Extract the (X, Y) coordinate from the center of the cell holding the provided text.  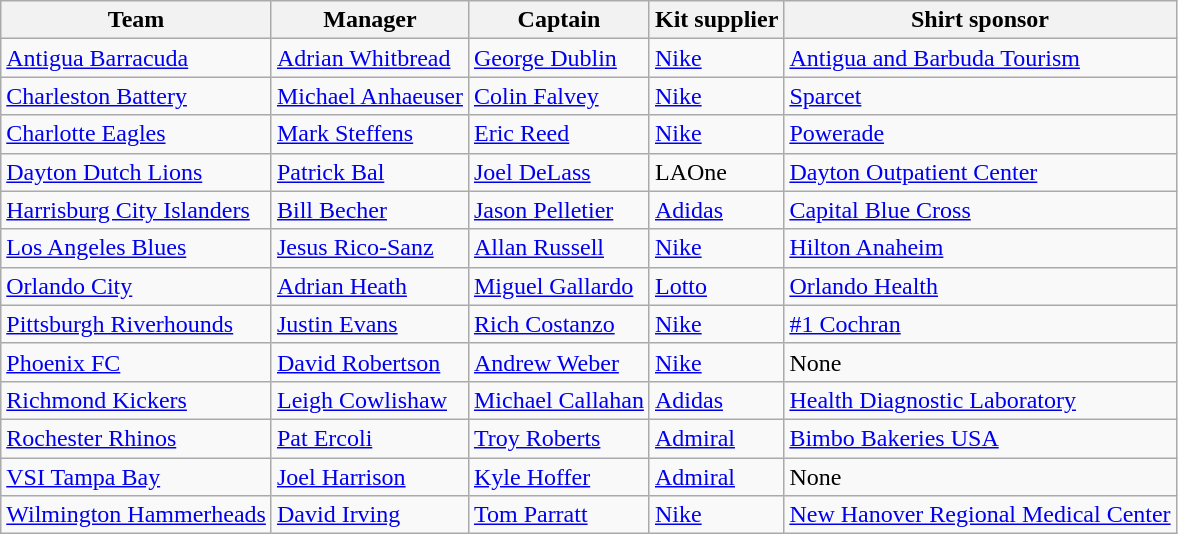
New Hanover Regional Medical Center (980, 515)
Adrian Whitbread (370, 58)
Health Diagnostic Laboratory (980, 400)
Orlando Health (980, 286)
Justin Evans (370, 324)
Miguel Gallardo (558, 286)
Kit supplier (716, 20)
Manager (370, 20)
Antigua Barracuda (136, 58)
#1 Cochran (980, 324)
Kyle Hoffer (558, 477)
Powerade (980, 134)
Bimbo Bakeries USA (980, 438)
Wilmington Hammerheads (136, 515)
Pittsburgh Riverhounds (136, 324)
Tom Parratt (558, 515)
Capital Blue Cross (980, 210)
Hilton Anaheim (980, 248)
Antigua and Barbuda Tourism (980, 58)
Andrew Weber (558, 362)
Lotto (716, 286)
Jesus Rico-Sanz (370, 248)
Michael Anhaeuser (370, 96)
Rich Costanzo (558, 324)
Los Angeles Blues (136, 248)
Michael Callahan (558, 400)
Joel DeLass (558, 172)
Adrian Heath (370, 286)
Allan Russell (558, 248)
Charleston Battery (136, 96)
Mark Steffens (370, 134)
Joel Harrison (370, 477)
Patrick Bal (370, 172)
Captain (558, 20)
Orlando City (136, 286)
Phoenix FC (136, 362)
Troy Roberts (558, 438)
Charlotte Eagles (136, 134)
Team (136, 20)
Dayton Dutch Lions (136, 172)
Shirt sponsor (980, 20)
Colin Falvey (558, 96)
Leigh Cowlishaw (370, 400)
Dayton Outpatient Center (980, 172)
Bill Becher (370, 210)
LAOne (716, 172)
VSI Tampa Bay (136, 477)
David Robertson (370, 362)
Jason Pelletier (558, 210)
George Dublin (558, 58)
Pat Ercoli (370, 438)
Sparcet (980, 96)
Eric Reed (558, 134)
Richmond Kickers (136, 400)
David Irving (370, 515)
Rochester Rhinos (136, 438)
Harrisburg City Islanders (136, 210)
